Scan for the cell matching the given text and deliver its (x, y) coordinate at center. 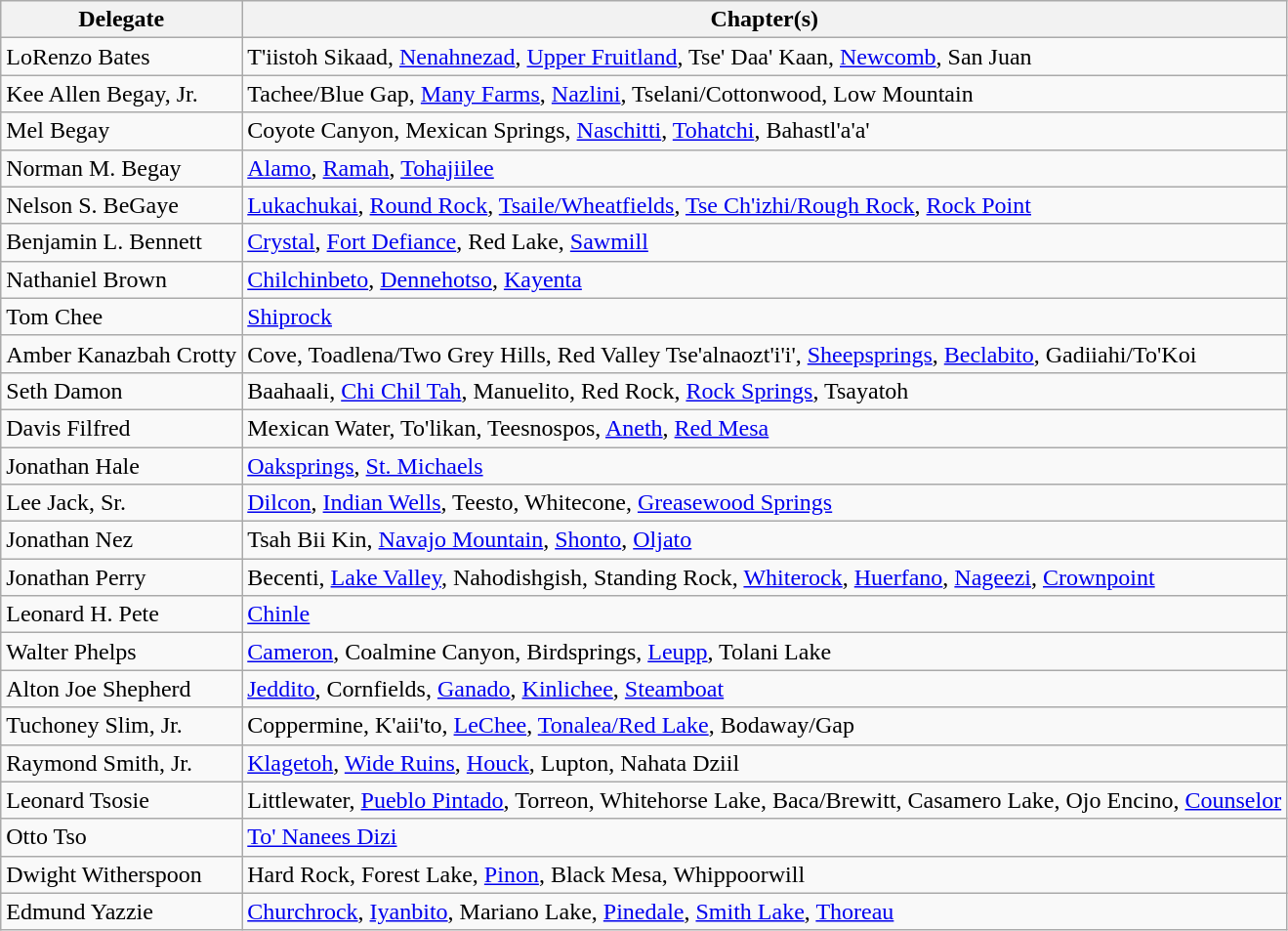
Tuchoney Slim, Jr. (121, 726)
Amber Kanazbah Crotty (121, 354)
Dwight Witherspoon (121, 874)
T'iistoh Sikaad, Nenahnezad, Upper Fruitland, Tse' Daa' Kaan, Newcomb, San Juan (765, 57)
Coyote Canyon, Mexican Springs, Naschitti, Tohatchi, Bahastl'a'a' (765, 131)
Lee Jack, Sr. (121, 503)
Becenti, Lake Valley, Nahodishgish, Standing Rock, Whiterock, Huerfano, Nageezi, Crownpoint (765, 577)
Alamo, Ramah, Tohajiilee (765, 168)
Coppermine, K'aii'to, LeChee, Tonalea/Red Lake, Bodaway/Gap (765, 726)
Tachee/Blue Gap, Many Farms, Nazlini, Tselani/Cottonwood, Low Mountain (765, 94)
Tsah Bii Kin, Navajo Mountain, Shonto, Oljato (765, 540)
Mel Begay (121, 131)
Edmund Yazzie (121, 911)
Jonathan Perry (121, 577)
To' Nanees Dizi (765, 837)
Leonard Tsosie (121, 800)
Benjamin L. Bennett (121, 242)
Crystal, Fort Defiance, Red Lake, Sawmill (765, 242)
Alton Joe Shepherd (121, 689)
Chapter(s) (765, 20)
Seth Damon (121, 391)
Davis Filfred (121, 428)
Delegate (121, 20)
Kee Allen Begay, Jr. (121, 94)
Jeddito, Cornfields, Ganado, Kinlichee, Steamboat (765, 689)
Shiprock (765, 317)
Cameron, Coalmine Canyon, Birdsprings, Leupp, Tolani Lake (765, 652)
Oaksprings, St. Michaels (765, 466)
Cove, Toadlena/Two Grey Hills, Red Valley Tse'alnaozt'i'i', Sheepsprings, Beclabito, Gadiiahi/To'Koi (765, 354)
Dilcon, Indian Wells, Teesto, Whitecone, Greasewood Springs (765, 503)
Nathaniel Brown (121, 279)
Raymond Smith, Jr. (121, 763)
Churchrock, Iyanbito, Mariano Lake, Pinedale, Smith Lake, Thoreau (765, 911)
Baahaali, Chi Chil Tah, Manuelito, Red Rock, Rock Springs, Tsayatoh (765, 391)
Nelson S. BeGaye (121, 205)
Norman M. Begay (121, 168)
Tom Chee (121, 317)
Jonathan Nez (121, 540)
Jonathan Hale (121, 466)
Otto Tso (121, 837)
Leonard H. Pete (121, 614)
Hard Rock, Forest Lake, Pinon, Black Mesa, Whippoorwill (765, 874)
Chinle (765, 614)
Mexican Water, To'likan, Teesnospos, Aneth, Red Mesa (765, 428)
Klagetoh, Wide Ruins, Houck, Lupton, Nahata Dziil (765, 763)
Chilchinbeto, Dennehotso, Kayenta (765, 279)
Lukachukai, Round Rock, Tsaile/Wheatfields, Tse Ch'izhi/Rough Rock, Rock Point (765, 205)
Walter Phelps (121, 652)
Littlewater, Pueblo Pintado, Torreon, Whitehorse Lake, Baca/Brewitt, Casamero Lake, Ojo Encino, Counselor (765, 800)
LoRenzo Bates (121, 57)
